Detect which cell encompasses the target text, then output its (X, Y) center coordinate. 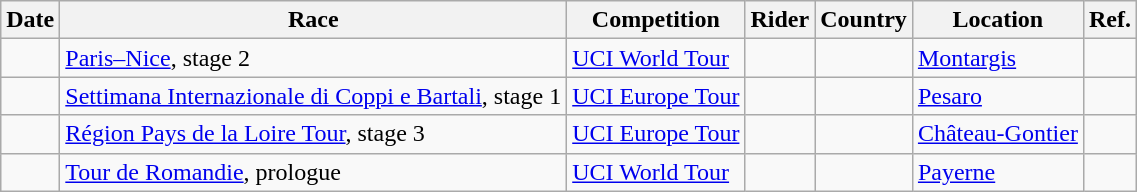
Château-Gontier (998, 134)
Location (998, 20)
Région Pays de la Loire Tour, stage 3 (314, 134)
Country (864, 20)
Race (314, 20)
Paris–Nice, stage 2 (314, 58)
Date (30, 20)
Montargis (998, 58)
Pesaro (998, 96)
Rider (780, 20)
Ref. (1110, 20)
Payerne (998, 172)
Tour de Romandie, prologue (314, 172)
Settimana Internazionale di Coppi e Bartali, stage 1 (314, 96)
Competition (656, 20)
